Output the (X, Y) coordinate of the center of the cell containing the given text.  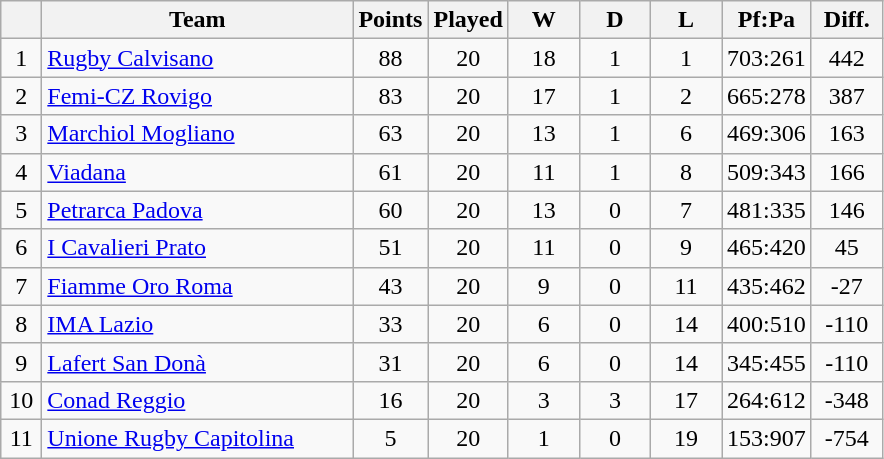
Unione Rugby Capitolina (198, 438)
Petrarca Padova (198, 210)
Points (390, 20)
442 (846, 58)
-348 (846, 400)
Team (198, 20)
33 (390, 324)
Rugby Calvisano (198, 58)
264:612 (767, 400)
146 (846, 210)
Lafert San Donà (198, 362)
61 (390, 172)
345:455 (767, 362)
31 (390, 362)
465:420 (767, 248)
45 (846, 248)
-754 (846, 438)
481:335 (767, 210)
43 (390, 286)
387 (846, 96)
435:462 (767, 286)
D (614, 20)
51 (390, 248)
665:278 (767, 96)
Played (468, 20)
166 (846, 172)
IMA Lazio (198, 324)
Femi-CZ Rovigo (198, 96)
400:510 (767, 324)
60 (390, 210)
Viadana (198, 172)
W (544, 20)
509:343 (767, 172)
Pf:Pa (767, 20)
Conad Reggio (198, 400)
-27 (846, 286)
Diff. (846, 20)
469:306 (767, 134)
Marchiol Mogliano (198, 134)
703:261 (767, 58)
10 (22, 400)
88 (390, 58)
16 (390, 400)
4 (22, 172)
Fiamme Oro Roma (198, 286)
153:907 (767, 438)
L (686, 20)
19 (686, 438)
18 (544, 58)
83 (390, 96)
163 (846, 134)
I Cavalieri Prato (198, 248)
63 (390, 134)
